From the cell containing the given text, extract its center point as (X, Y) coordinate. 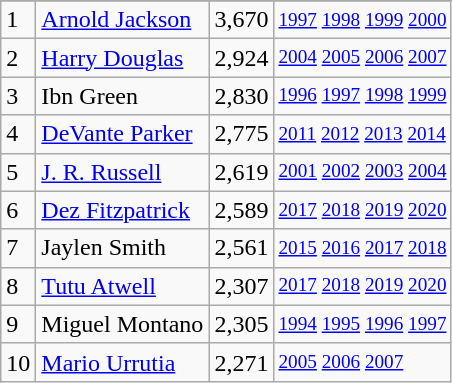
Miguel Montano (122, 324)
8 (18, 286)
J. R. Russell (122, 172)
3,670 (242, 20)
1997 1998 1999 2000 (362, 20)
Dez Fitzpatrick (122, 210)
2,775 (242, 134)
1994 1995 1996 1997 (362, 324)
2005 2006 2007 (362, 362)
DeVante Parker (122, 134)
4 (18, 134)
10 (18, 362)
2011 2012 2013 2014 (362, 134)
2,619 (242, 172)
2,830 (242, 96)
Mario Urrutia (122, 362)
Tutu Atwell (122, 286)
Harry Douglas (122, 58)
2,589 (242, 210)
1 (18, 20)
2 (18, 58)
7 (18, 248)
2,561 (242, 248)
2,924 (242, 58)
2,307 (242, 286)
Arnold Jackson (122, 20)
3 (18, 96)
2,271 (242, 362)
6 (18, 210)
1996 1997 1998 1999 (362, 96)
9 (18, 324)
2001 2002 2003 2004 (362, 172)
Ibn Green (122, 96)
Jaylen Smith (122, 248)
2004 2005 2006 2007 (362, 58)
5 (18, 172)
2,305 (242, 324)
2015 2016 2017 2018 (362, 248)
